Return the [X, Y] coordinate for the center point of the cell that contains the specified text.  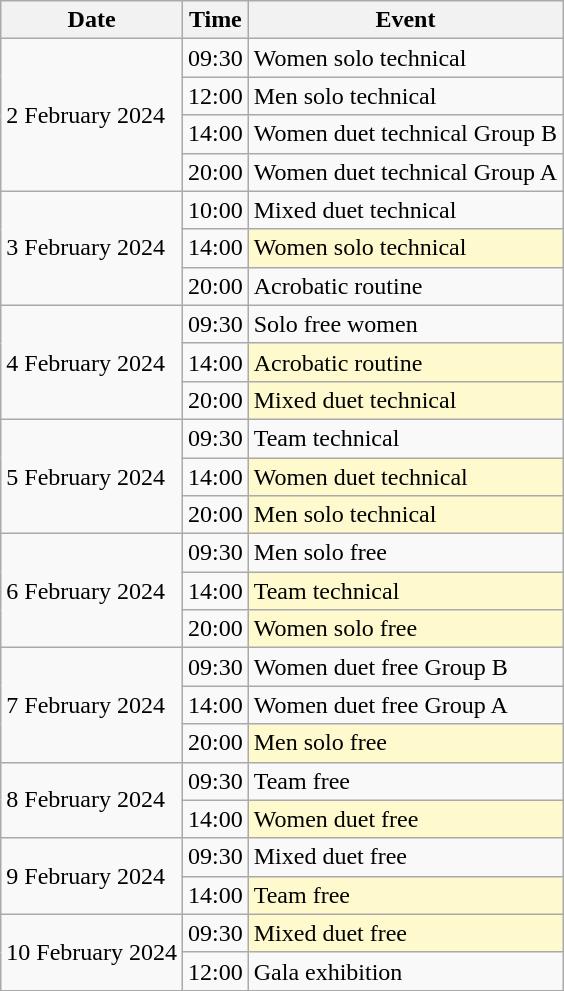
2 February 2024 [92, 115]
Women duet free Group A [405, 705]
9 February 2024 [92, 876]
Solo free women [405, 324]
Women duet technical [405, 477]
7 February 2024 [92, 705]
4 February 2024 [92, 362]
Women solo free [405, 629]
Women duet technical Group A [405, 172]
Women duet technical Group B [405, 134]
Event [405, 20]
3 February 2024 [92, 248]
Gala exhibition [405, 971]
Women duet free Group B [405, 667]
Time [215, 20]
Date [92, 20]
10 February 2024 [92, 952]
5 February 2024 [92, 476]
Women duet free [405, 819]
6 February 2024 [92, 591]
10:00 [215, 210]
8 February 2024 [92, 800]
